From the cell containing the given text, extract its center point as (X, Y) coordinate. 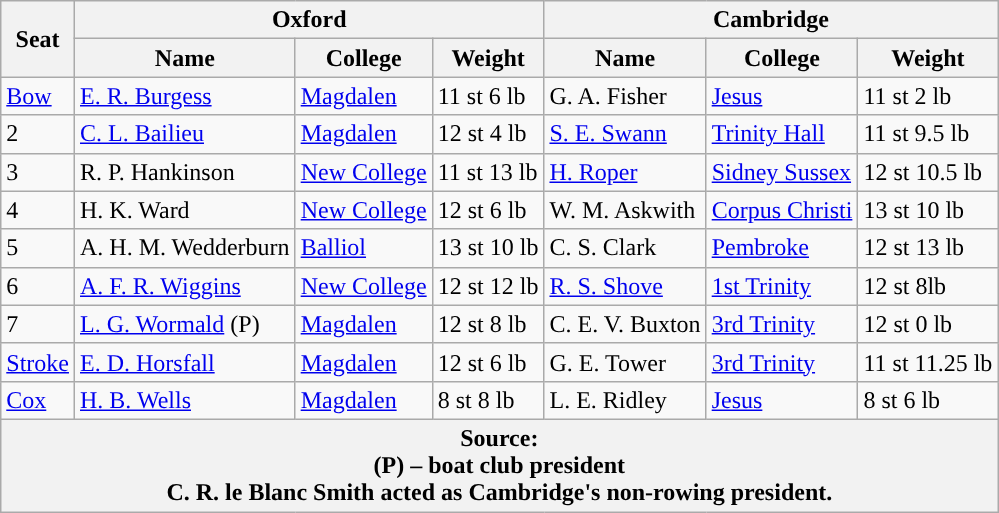
Cambridge (771, 20)
H. K. Ward (184, 210)
H. Roper (625, 172)
Pembroke (782, 248)
R. P. Hankinson (184, 172)
7 (38, 324)
A. H. M. Wedderburn (184, 248)
G. A. Fisher (625, 96)
12 st 8 lb (488, 324)
H. B. Wells (184, 400)
2 (38, 134)
8 st 8 lb (488, 400)
11 st 2 lb (928, 96)
G. E. Tower (625, 362)
S. E. Swann (625, 134)
11 st 6 lb (488, 96)
C. E. V. Buxton (625, 324)
R. S. Shove (625, 286)
E. R. Burgess (184, 96)
E. D. Horsfall (184, 362)
12 st 13 lb (928, 248)
L. E. Ridley (625, 400)
12 st 12 lb (488, 286)
Balliol (364, 248)
12 st 0 lb (928, 324)
Seat (38, 39)
A. F. R. Wiggins (184, 286)
3 (38, 172)
Corpus Christi (782, 210)
12 st 8lb (928, 286)
12 st 10.5 lb (928, 172)
Cox (38, 400)
Trinity Hall (782, 134)
4 (38, 210)
12 st 4 lb (488, 134)
Bow (38, 96)
Stroke (38, 362)
11 st 13 lb (488, 172)
C. L. Bailieu (184, 134)
C. S. Clark (625, 248)
Source:(P) – boat club presidentC. R. le Blanc Smith acted as Cambridge's non-rowing president. (500, 465)
11 st 9.5 lb (928, 134)
Oxford (308, 20)
8 st 6 lb (928, 400)
1st Trinity (782, 286)
11 st 11.25 lb (928, 362)
W. M. Askwith (625, 210)
6 (38, 286)
Sidney Sussex (782, 172)
5 (38, 248)
L. G. Wormald (P) (184, 324)
